Determine the (X, Y) coordinate at the center of the cell enclosing the given text.  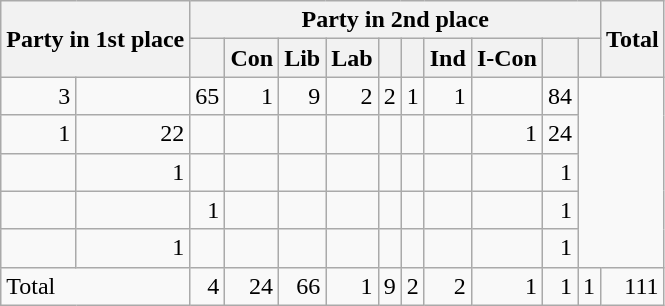
22 (133, 134)
Ind (448, 58)
3 (38, 96)
111 (633, 286)
Lib (302, 58)
Party in 2nd place (396, 20)
Party in 1st place (96, 39)
4 (208, 286)
Lab (352, 58)
66 (302, 286)
84 (560, 96)
65 (208, 96)
Con (252, 58)
I-Con (506, 58)
